Determine the [x, y] coordinate at the center of the cell enclosing the given text.  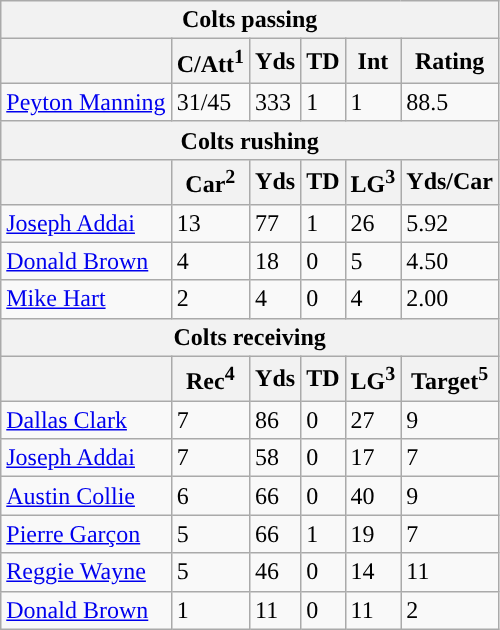
Colts passing [250, 20]
46 [276, 572]
Mike Hart [86, 299]
40 [373, 496]
Rating [450, 62]
4.50 [450, 261]
Rec4 [210, 378]
31/45 [210, 102]
27 [373, 420]
Dallas Clark [86, 420]
333 [276, 102]
Colts rushing [250, 140]
19 [373, 534]
Target5 [450, 378]
Peyton Manning [86, 102]
Car2 [210, 182]
58 [276, 458]
26 [373, 223]
2.00 [450, 299]
Pierre Garçon [86, 534]
C/Att1 [210, 62]
17 [373, 458]
88.5 [450, 102]
Reggie Wayne [86, 572]
14 [373, 572]
Austin Collie [86, 496]
Yds/Car [450, 182]
Int [373, 62]
6 [210, 496]
13 [210, 223]
5.92 [450, 223]
86 [276, 420]
77 [276, 223]
Colts receiving [250, 337]
18 [276, 261]
